Output the (X, Y) coordinate of the center of the cell containing the given text.  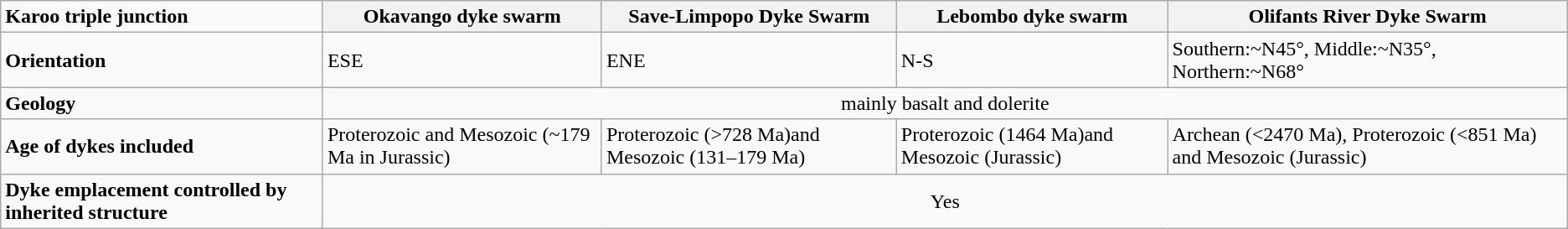
Olifants River Dyke Swarm (1367, 17)
Geology (162, 103)
Yes (945, 201)
Save-Limpopo Dyke Swarm (749, 17)
Karoo triple junction (162, 17)
Age of dykes included (162, 146)
Dyke emplacement controlled by inherited structure (162, 201)
ENE (749, 60)
Proterozoic and Mesozoic (~179 Ma in Jurassic) (462, 146)
Southern:~N45°, Middle:~N35°, Northern:~N68° (1367, 60)
Archean (<2470 Ma), Proterozoic (<851 Ma) and Mesozoic (Jurassic) (1367, 146)
Okavango dyke swarm (462, 17)
mainly basalt and dolerite (945, 103)
Proterozoic (1464 Ma)and Mesozoic (Jurassic) (1032, 146)
Orientation (162, 60)
Proterozoic (>728 Ma)and Mesozoic (131–179 Ma) (749, 146)
Lebombo dyke swarm (1032, 17)
N-S (1032, 60)
ESE (462, 60)
